Detect which cell encompasses the target text, then output its (X, Y) center coordinate. 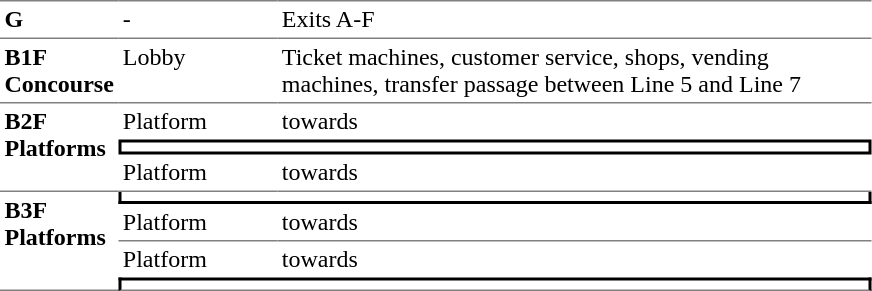
Exits A-F (574, 19)
G (59, 19)
B2F Platforms (59, 148)
- (198, 19)
B1FConcourse (59, 71)
Ticket machines, customer service, shops, vending machines, transfer passage between Line 5 and Line 7 (574, 71)
B3F Platforms (59, 242)
Lobby (198, 71)
